Output the (x, y) coordinate of the center of the cell containing the given text.  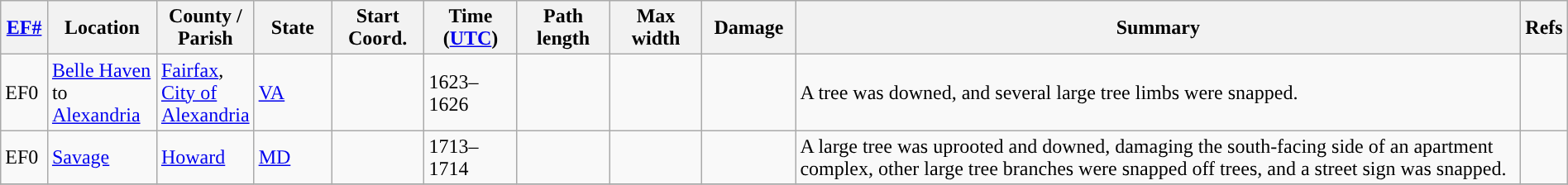
Max width (656, 28)
Path length (563, 28)
1713–1714 (471, 157)
Start Coord. (378, 28)
Damage (749, 28)
1623–1626 (471, 92)
Refs (1544, 28)
A tree was downed, and several large tree limbs were snapped. (1158, 92)
Time (UTC) (471, 28)
Location (102, 28)
Howard (205, 157)
EF# (25, 28)
Summary (1158, 28)
State (293, 28)
MD (293, 157)
Savage (102, 157)
County / Parish (205, 28)
Fairfax, City of Alexandria (205, 92)
VA (293, 92)
Belle Haven to Alexandria (102, 92)
